Return (X, Y) of the center of cell containing provided text 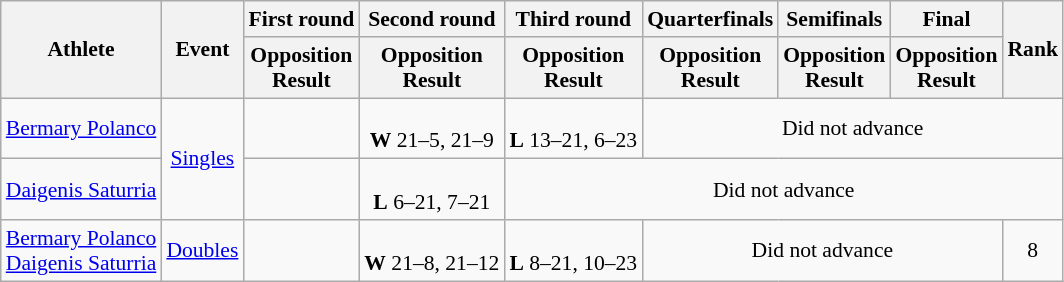
Rank (1032, 50)
Semifinals (834, 19)
W 21–8, 21–12 (432, 250)
L 6–21, 7–21 (432, 190)
Bermary Polanco (82, 128)
Singles (202, 159)
Doubles (202, 250)
Final (946, 19)
W 21–5, 21–9 (432, 128)
Quarterfinals (710, 19)
Athlete (82, 50)
First round (301, 19)
Third round (573, 19)
Event (202, 50)
8 (1032, 250)
Daigenis Saturria (82, 190)
Bermary PolancoDaigenis Saturria (82, 250)
Second round (432, 19)
L 13–21, 6–23 (573, 128)
L 8–21, 10–23 (573, 250)
